Detect which cell encompasses the target text, then output its [x, y] center coordinate. 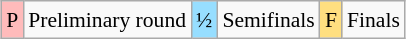
F [331, 20]
Finals [374, 20]
Semifinals [268, 20]
Preliminary round [107, 20]
½ [204, 20]
P [12, 20]
